From the cell containing the given text, extract its center point as [X, Y] coordinate. 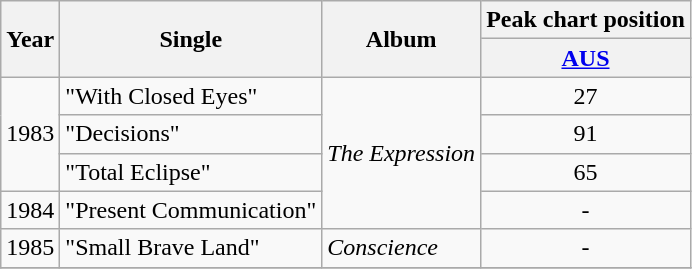
Peak chart position [586, 20]
The Expression [402, 153]
Album [402, 39]
"With Closed Eyes" [191, 96]
Conscience [402, 248]
AUS [586, 58]
1983 [30, 134]
65 [586, 172]
1985 [30, 248]
27 [586, 96]
Single [191, 39]
1984 [30, 210]
"Small Brave Land" [191, 248]
"Present Communication" [191, 210]
91 [586, 134]
"Decisions" [191, 134]
"Total Eclipse" [191, 172]
Year [30, 39]
